Determine the (x, y) coordinate at the center of the cell enclosing the given text.  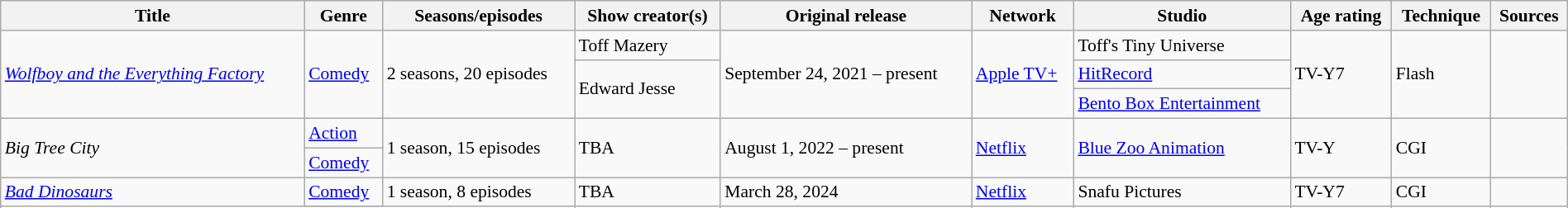
September 24, 2021 – present (846, 74)
TV-Y (1341, 149)
Apple TV+ (1023, 74)
Action (344, 134)
August 1, 2022 – present (846, 149)
Seasons/episodes (479, 16)
Blue Zoo Animation (1182, 149)
Flash (1441, 74)
Toff Mazery (648, 45)
HitRecord (1182, 74)
Edward Jesse (648, 89)
Toff's Tiny Universe (1182, 45)
Age rating (1341, 16)
Bad Dinosaurs (152, 192)
Network (1023, 16)
Wolfboy and the Everything Factory (152, 74)
Title (152, 16)
1 season, 15 episodes (479, 149)
Sources (1528, 16)
2 seasons, 20 episodes (479, 74)
Original release (846, 16)
Technique (1441, 16)
March 28, 2024 (846, 192)
Genre (344, 16)
1 season, 8 episodes (479, 192)
Show creator(s) (648, 16)
Studio (1182, 16)
Big Tree City (152, 149)
Bento Box Entertainment (1182, 104)
Snafu Pictures (1182, 192)
